Extract the [X, Y] coordinate from the center of the cell holding the provided text.  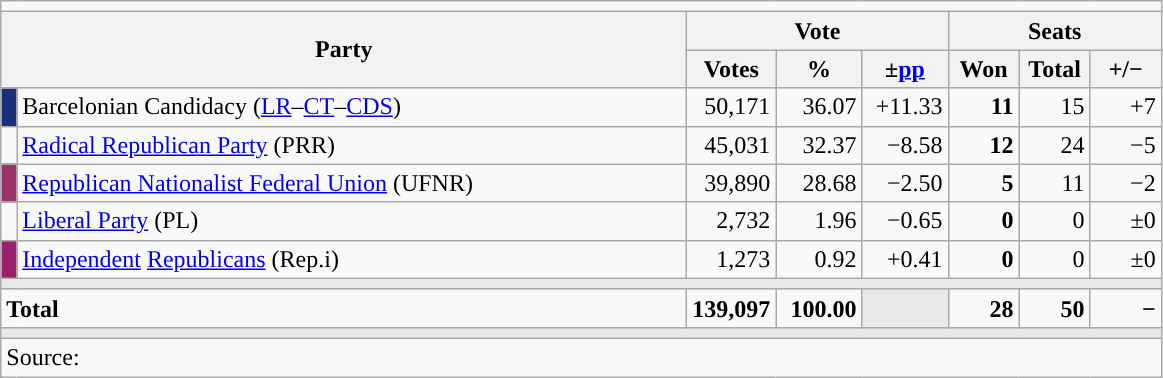
5 [984, 183]
12 [984, 145]
1,273 [732, 259]
Independent Republicans (Rep.i) [352, 259]
+0.41 [905, 259]
Vote [818, 31]
+/− [1126, 69]
2,732 [732, 221]
Barcelonian Candidacy (LR–CT–CDS) [352, 107]
±pp [905, 69]
Party [344, 50]
15 [1054, 107]
50,171 [732, 107]
28.68 [819, 183]
−2 [1126, 183]
50 [1054, 308]
28 [984, 308]
Seats [1054, 31]
+7 [1126, 107]
−0.65 [905, 221]
− [1126, 308]
+11.33 [905, 107]
45,031 [732, 145]
% [819, 69]
−5 [1126, 145]
139,097 [732, 308]
−8.58 [905, 145]
32.37 [819, 145]
39,890 [732, 183]
Source: [581, 357]
0.92 [819, 259]
24 [1054, 145]
Won [984, 69]
Radical Republican Party (PRR) [352, 145]
1.96 [819, 221]
Votes [732, 69]
36.07 [819, 107]
100.00 [819, 308]
Liberal Party (PL) [352, 221]
Republican Nationalist Federal Union (UFNR) [352, 183]
−2.50 [905, 183]
